From the cell containing the given text, extract its center point as [X, Y] coordinate. 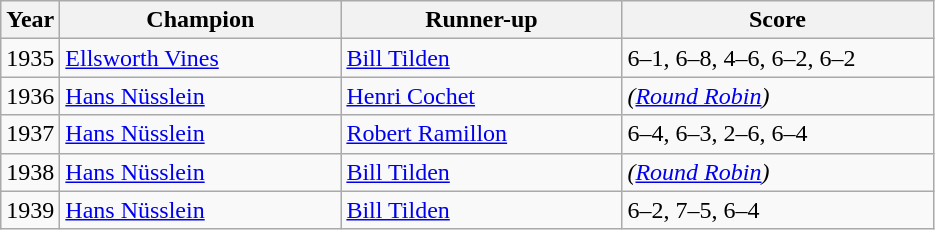
Champion [200, 20]
6–2, 7–5, 6–4 [778, 210]
Henri Cochet [482, 96]
1938 [30, 172]
Score [778, 20]
1939 [30, 210]
1937 [30, 134]
1936 [30, 96]
Ellsworth Vines [200, 58]
6–4, 6–3, 2–6, 6–4 [778, 134]
Year [30, 20]
6–1, 6–8, 4–6, 6–2, 6–2 [778, 58]
Robert Ramillon [482, 134]
Runner-up [482, 20]
1935 [30, 58]
